Locate the cell with the specified text and output its (X, Y) center coordinate. 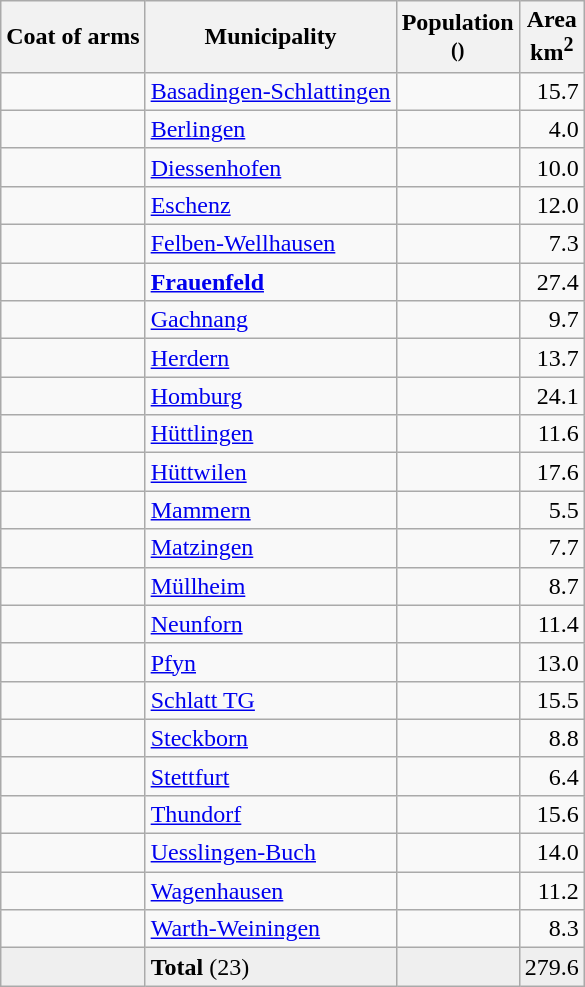
Thundorf (270, 814)
Müllheim (270, 586)
11.2 (552, 891)
7.7 (552, 548)
Mammern (270, 510)
9.7 (552, 320)
15.7 (552, 91)
Homburg (270, 396)
Neunforn (270, 624)
Eschenz (270, 205)
13.0 (552, 662)
8.3 (552, 929)
Gachnang (270, 320)
Stettfurt (270, 776)
Coat of arms (73, 37)
11.4 (552, 624)
8.7 (552, 586)
Warth-Weiningen (270, 929)
10.0 (552, 167)
Schlatt TG (270, 700)
15.5 (552, 700)
Hüttwilen (270, 472)
Berlingen (270, 129)
Basadingen-Schlattingen (270, 91)
4.0 (552, 129)
Matzingen (270, 548)
12.0 (552, 205)
24.1 (552, 396)
279.6 (552, 967)
Population() (458, 37)
Diessenhofen (270, 167)
Area km2 (552, 37)
Municipality (270, 37)
6.4 (552, 776)
Herdern (270, 358)
27.4 (552, 282)
Total (23) (270, 967)
Wagenhausen (270, 891)
17.6 (552, 472)
15.6 (552, 814)
Hüttlingen (270, 434)
8.8 (552, 738)
Uesslingen-Buch (270, 853)
14.0 (552, 853)
7.3 (552, 244)
Steckborn (270, 738)
13.7 (552, 358)
Felben-Wellhausen (270, 244)
Pfyn (270, 662)
11.6 (552, 434)
5.5 (552, 510)
Frauenfeld (270, 282)
